Find where the given text appears and provide that cell's center as [X, Y] coordinate. 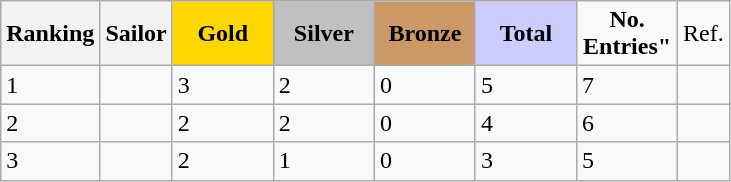
Total [526, 34]
7 [628, 85]
6 [628, 123]
Gold [222, 34]
4 [526, 123]
Sailor [136, 34]
Ref. [704, 34]
No. Entries" [628, 34]
Ranking [50, 34]
Bronze [424, 34]
Silver [324, 34]
